Capture the cell that displays the provided text and extract its (X, Y) central coordinate. 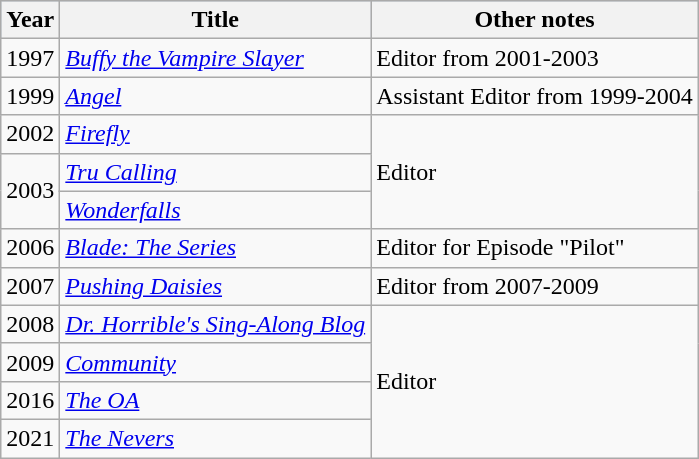
Angel (216, 96)
The OA (216, 400)
Community (216, 362)
Year (30, 20)
2016 (30, 400)
Assistant Editor from 1999-2004 (535, 96)
2009 (30, 362)
2008 (30, 324)
Buffy the Vampire Slayer (216, 58)
2006 (30, 248)
Other notes (535, 20)
The Nevers (216, 438)
1997 (30, 58)
Tru Calling (216, 172)
Editor from 2007-2009 (535, 286)
Editor for Episode "Pilot" (535, 248)
Dr. Horrible's Sing-Along Blog (216, 324)
1999 (30, 96)
Pushing Daisies (216, 286)
Wonderfalls (216, 210)
2003 (30, 191)
2021 (30, 438)
Editor from 2001-2003 (535, 58)
Title (216, 20)
2007 (30, 286)
Blade: The Series (216, 248)
2002 (30, 134)
Firefly (216, 134)
